Provide the [X, Y] coordinate of the cell's center where the given text is located.  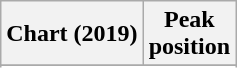
Chart (2019) [72, 34]
Peakposition [189, 34]
